Locate the cell with the specified text and output its [X, Y] center coordinate. 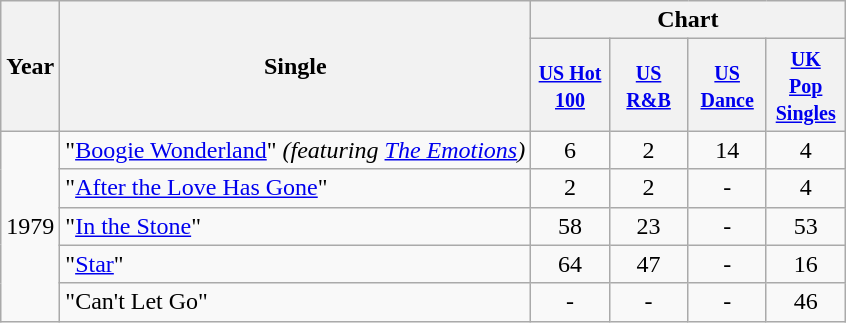
Year [30, 66]
US R&B [648, 85]
"Boogie Wonderland" (featuring The Emotions) [296, 150]
64 [570, 264]
"After the Love Has Gone" [296, 188]
14 [728, 150]
UK Pop Singles [806, 85]
46 [806, 302]
"Can't Let Go" [296, 302]
US Dance [728, 85]
US Hot 100 [570, 85]
"In the Stone" [296, 226]
23 [648, 226]
16 [806, 264]
47 [648, 264]
58 [570, 226]
53 [806, 226]
"Star" [296, 264]
1979 [30, 226]
Single [296, 66]
6 [570, 150]
Chart [688, 20]
